Output the (x, y) coordinate of the center of the cell containing the given text.  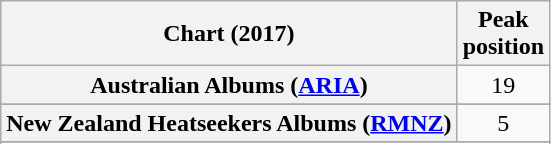
19 (503, 85)
Chart (2017) (229, 34)
Peak position (503, 34)
Australian Albums (ARIA) (229, 85)
5 (503, 123)
New Zealand Heatseekers Albums (RMNZ) (229, 123)
